For the text-containing cell, return its midpoint in (X, Y) coordinate format. 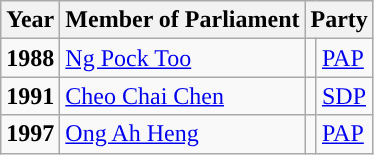
1997 (30, 134)
Year (30, 20)
Party (339, 20)
Ng Pock Too (182, 58)
1991 (30, 96)
SDP (344, 96)
Ong Ah Heng (182, 134)
Cheo Chai Chen (182, 96)
Member of Parliament (182, 20)
1988 (30, 58)
